Find where the given text appears and provide that cell's center as (x, y) coordinate. 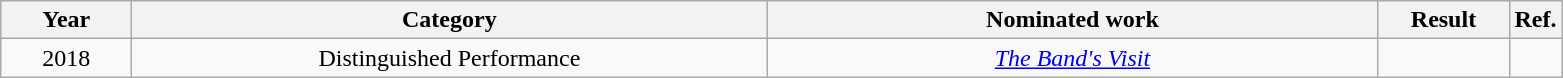
Category (450, 20)
Distinguished Performance (450, 58)
Nominated work (1072, 20)
2018 (66, 58)
The Band's Visit (1072, 58)
Result (1444, 20)
Year (66, 20)
Ref. (1536, 20)
